Locate the cell with the specified text and output its [x, y] center coordinate. 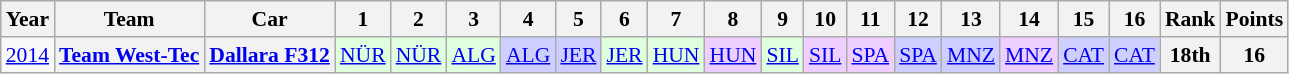
Year [28, 19]
18th [1190, 55]
Car [270, 19]
12 [918, 19]
8 [732, 19]
15 [1084, 19]
Dallara F312 [270, 55]
2014 [28, 55]
13 [971, 19]
10 [826, 19]
2 [419, 19]
14 [1029, 19]
3 [473, 19]
5 [578, 19]
7 [676, 19]
6 [624, 19]
11 [870, 19]
Points [1254, 19]
Team [129, 19]
1 [363, 19]
4 [528, 19]
Team West-Tec [129, 55]
Rank [1190, 19]
9 [782, 19]
